Locate the cell with the specified text and output its [x, y] center coordinate. 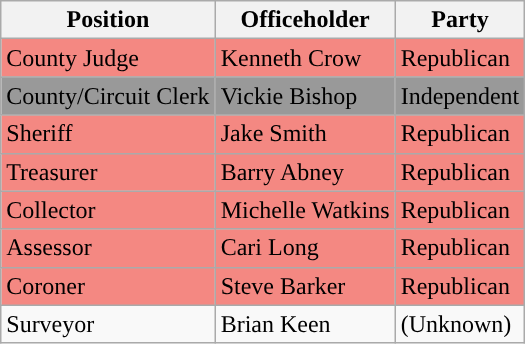
Officeholder [305, 20]
Collector [108, 210]
Coroner [108, 286]
Party [460, 20]
Barry Abney [305, 172]
Position [108, 20]
Assessor [108, 248]
Jake Smith [305, 134]
Treasurer [108, 172]
Cari Long [305, 248]
(Unknown) [460, 324]
Kenneth Crow [305, 58]
Michelle Watkins [305, 210]
County/Circuit Clerk [108, 96]
Independent [460, 96]
Surveyor [108, 324]
Steve Barker [305, 286]
Brian Keen [305, 324]
County Judge [108, 58]
Sheriff [108, 134]
Vickie Bishop [305, 96]
